Return (x, y) of the center of cell containing provided text 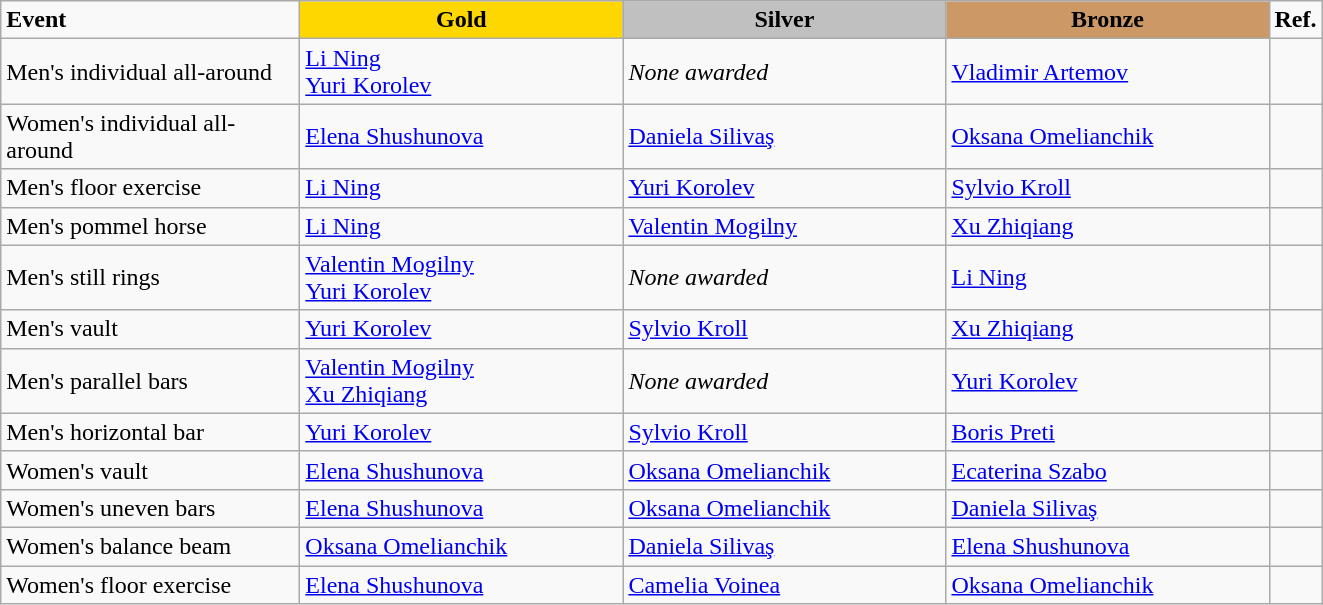
Boris Preti (1108, 432)
Women's vault (150, 470)
Event (150, 20)
Men's parallel bars (150, 380)
Women's balance beam (150, 546)
Men's still rings (150, 278)
Valentin Mogilny Xu Zhiqiang (462, 380)
Camelia Voinea (784, 585)
Bronze (1108, 20)
Men's vault (150, 329)
Men's floor exercise (150, 188)
Valentin Mogilny Yuri Korolev (462, 278)
Gold (462, 20)
Li Ning Yuri Korolev (462, 72)
Silver (784, 20)
Men's individual all-around (150, 72)
Women's floor exercise (150, 585)
Women's individual all-around (150, 136)
Women's uneven bars (150, 508)
Men's pommel horse (150, 226)
Ref. (1296, 20)
Valentin Mogilny (784, 226)
Vladimir Artemov (1108, 72)
Men's horizontal bar (150, 432)
Ecaterina Szabo (1108, 470)
